Capture the cell that displays the provided text and extract its [x, y] central coordinate. 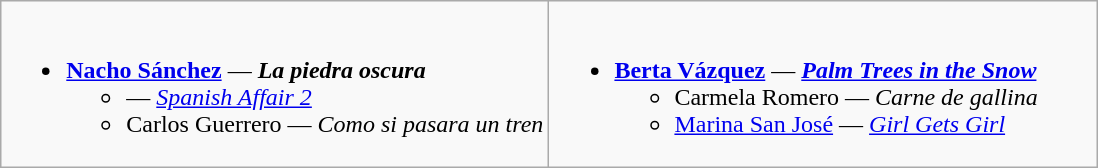
Nacho Sánchez — La piedra oscura — Spanish Affair 2Carlos Guerrero — Como si pasara un tren [275, 84]
Berta Vázquez — Palm Trees in the SnowCarmela Romero — Carne de gallinaMarina San José — Girl Gets Girl [823, 84]
